Determine the (x, y) coordinate at the center of the cell enclosing the given text.  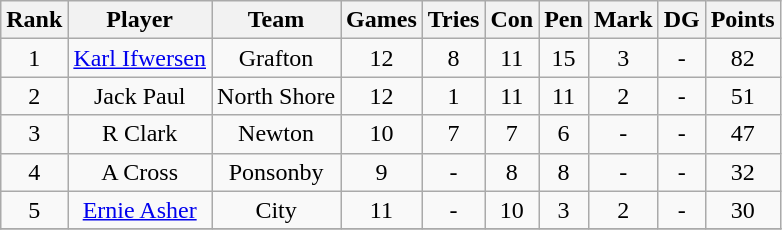
Team (276, 20)
4 (34, 172)
Games (382, 20)
Rank (34, 20)
Newton (276, 134)
5 (34, 210)
Con (512, 20)
North Shore (276, 96)
Grafton (276, 58)
51 (742, 96)
R Clark (140, 134)
15 (564, 58)
30 (742, 210)
82 (742, 58)
Pen (564, 20)
6 (564, 134)
Ponsonby (276, 172)
47 (742, 134)
Tries (454, 20)
City (276, 210)
32 (742, 172)
DG (682, 20)
Points (742, 20)
Karl Ifwersen (140, 58)
Player (140, 20)
9 (382, 172)
A Cross (140, 172)
Mark (623, 20)
Ernie Asher (140, 210)
Jack Paul (140, 96)
